From the cell containing the given text, extract its center point as [X, Y] coordinate. 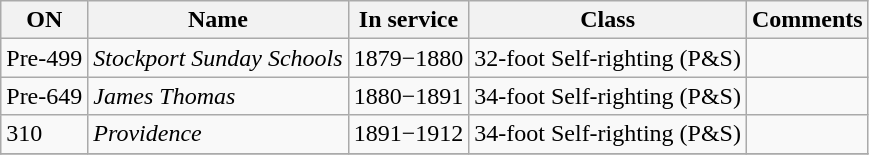
Class [608, 20]
Comments [807, 20]
1880−1891 [408, 96]
32-foot Self-righting (P&S) [608, 58]
In service [408, 20]
310 [44, 134]
1879−1880 [408, 58]
1891−1912 [408, 134]
ON [44, 20]
Stockport Sunday Schools [218, 58]
Name [218, 20]
Providence [218, 134]
Pre-649 [44, 96]
James Thomas [218, 96]
Pre-499 [44, 58]
